Output the [x, y] coordinate of the center of the cell containing the given text.  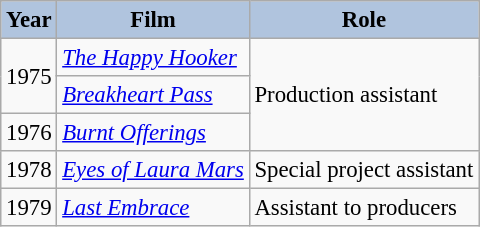
Last Embrace [153, 208]
1976 [29, 133]
Burnt Offerings [153, 133]
Role [364, 20]
1978 [29, 170]
Year [29, 20]
1979 [29, 208]
Breakheart Pass [153, 95]
Eyes of Laura Mars [153, 170]
Assistant to producers [364, 208]
Film [153, 20]
Production assistant [364, 96]
Special project assistant [364, 170]
The Happy Hooker [153, 58]
1975 [29, 76]
